Find where the given text appears and provide that cell's center as [X, Y] coordinate. 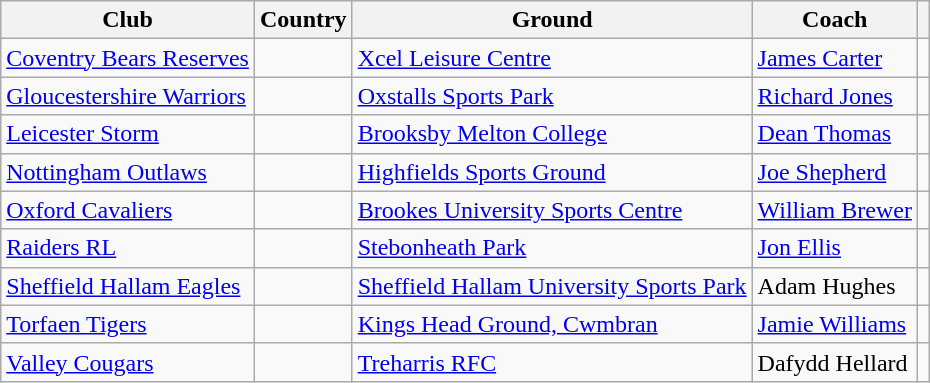
Country [303, 20]
Valley Cougars [128, 362]
Ground [552, 20]
Treharris RFC [552, 362]
Dean Thomas [834, 134]
Torfaen Tigers [128, 324]
Joe Shepherd [834, 172]
Sheffield Hallam University Sports Park [552, 286]
Dafydd Hellard [834, 362]
Raiders RL [128, 248]
William Brewer [834, 210]
Oxford Cavaliers [128, 210]
Adam Hughes [834, 286]
Leicester Storm [128, 134]
Highfields Sports Ground [552, 172]
Brooksby Melton College [552, 134]
Sheffield Hallam Eagles [128, 286]
Oxstalls Sports Park [552, 96]
Xcel Leisure Centre [552, 58]
Jamie Williams [834, 324]
Jon Ellis [834, 248]
Gloucestershire Warriors [128, 96]
Kings Head Ground, Cwmbran [552, 324]
Coach [834, 20]
Stebonheath Park [552, 248]
Brookes University Sports Centre [552, 210]
Richard Jones [834, 96]
James Carter [834, 58]
Club [128, 20]
Nottingham Outlaws [128, 172]
Coventry Bears Reserves [128, 58]
